Pinpoint the cell where the given text exists, returning its (X, Y) midpoint coordinate. 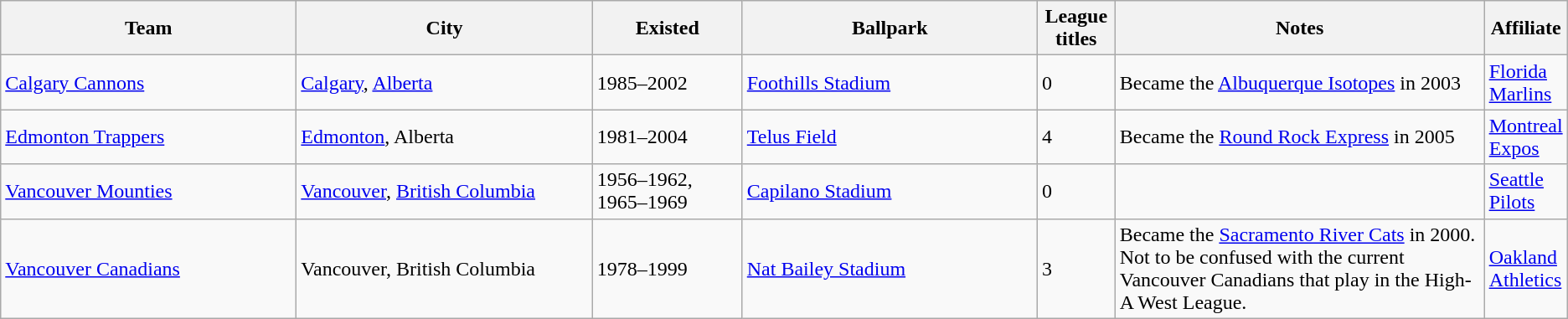
3 (1075, 268)
Became the Round Rock Express in 2005 (1300, 137)
1978–1999 (667, 268)
4 (1075, 137)
League titles (1075, 28)
Calgary, Alberta (444, 82)
Edmonton Trappers (149, 137)
Edmonton, Alberta (444, 137)
Became the Sacramento River Cats in 2000. Not to be confused with the current Vancouver Canadians that play in the High-A West League. (1300, 268)
Montreal Expos (1526, 137)
Ballpark (890, 28)
City (444, 28)
Existed (667, 28)
Became the Albuquerque Isotopes in 2003 (1300, 82)
1985–2002 (667, 82)
1956–1962, 1965–1969 (667, 191)
Foothills Stadium (890, 82)
Seattle Pilots (1526, 191)
Florida Marlins (1526, 82)
Team (149, 28)
Calgary Cannons (149, 82)
Telus Field (890, 137)
1981–2004 (667, 137)
Capilano Stadium (890, 191)
Notes (1300, 28)
Vancouver Canadians (149, 268)
Oakland Athletics (1526, 268)
Affiliate (1526, 28)
Nat Bailey Stadium (890, 268)
Vancouver Mounties (149, 191)
